Provide the (x, y) coordinate of the cell's center where the given text is located.  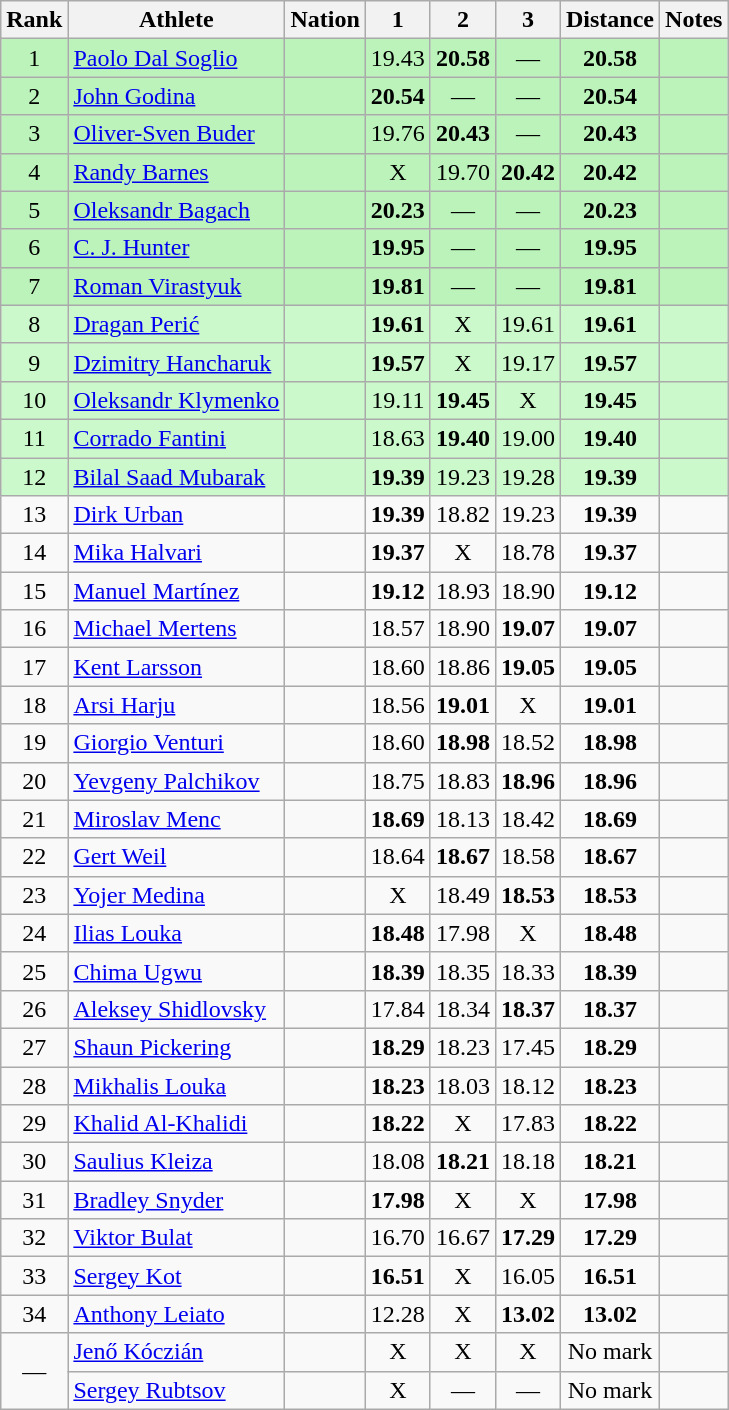
19.00 (528, 438)
Athlete (176, 20)
Jenő Kóczián (176, 1352)
Saulius Kleiza (176, 1162)
4 (34, 172)
18.63 (398, 438)
14 (34, 553)
18.64 (398, 857)
18.83 (462, 781)
22 (34, 857)
Corrado Fantini (176, 438)
18.13 (462, 819)
18.78 (528, 553)
Mika Halvari (176, 553)
32 (34, 1238)
17.84 (398, 1009)
Notes (694, 20)
20 (34, 781)
John Godina (176, 96)
16.67 (462, 1238)
18.86 (462, 667)
Viktor Bulat (176, 1238)
12 (34, 477)
Bradley Snyder (176, 1200)
Oleksandr Bagach (176, 210)
Randy Barnes (176, 172)
16.05 (528, 1276)
Oleksandr Klymenko (176, 400)
Nation (325, 20)
Anthony Leiato (176, 1314)
18.75 (398, 781)
25 (34, 971)
Roman Virastyuk (176, 286)
18.93 (462, 591)
18.33 (528, 971)
Rank (34, 20)
6 (34, 248)
Giorgio Venturi (176, 743)
19 (34, 743)
18 (34, 705)
Paolo Dal Soglio (176, 58)
18.18 (528, 1162)
31 (34, 1200)
9 (34, 362)
28 (34, 1085)
Kent Larsson (176, 667)
19.76 (398, 134)
Manuel Martínez (176, 591)
Bilal Saad Mubarak (176, 477)
18.57 (398, 629)
18.52 (528, 743)
Yevgeny Palchikov (176, 781)
11 (34, 438)
Mikhalis Louka (176, 1085)
18.08 (398, 1162)
Aleksey Shidlovsky (176, 1009)
C. J. Hunter (176, 248)
12.28 (398, 1314)
Dzimitry Hancharuk (176, 362)
17.83 (528, 1124)
33 (34, 1276)
Ilias Louka (176, 933)
16 (34, 629)
27 (34, 1047)
18.42 (528, 819)
Michael Mertens (176, 629)
17.45 (528, 1047)
19.43 (398, 58)
Sergey Kot (176, 1276)
16.70 (398, 1238)
24 (34, 933)
17 (34, 667)
30 (34, 1162)
Oliver-Sven Buder (176, 134)
Distance (610, 20)
21 (34, 819)
26 (34, 1009)
15 (34, 591)
18.49 (462, 895)
Chima Ugwu (176, 971)
Arsi Harju (176, 705)
18.56 (398, 705)
Dragan Perić (176, 324)
18.35 (462, 971)
18.82 (462, 515)
18.34 (462, 1009)
Gert Weil (176, 857)
Dirk Urban (176, 515)
Khalid Al-Khalidi (176, 1124)
Miroslav Menc (176, 819)
13 (34, 515)
Yojer Medina (176, 895)
19.70 (462, 172)
Sergey Rubtsov (176, 1390)
29 (34, 1124)
5 (34, 210)
19.11 (398, 400)
19.17 (528, 362)
18.12 (528, 1085)
23 (34, 895)
18.58 (528, 857)
18.03 (462, 1085)
Shaun Pickering (176, 1047)
19.28 (528, 477)
34 (34, 1314)
10 (34, 400)
7 (34, 286)
8 (34, 324)
